Find where the given text appears and provide that cell's center as [X, Y] coordinate. 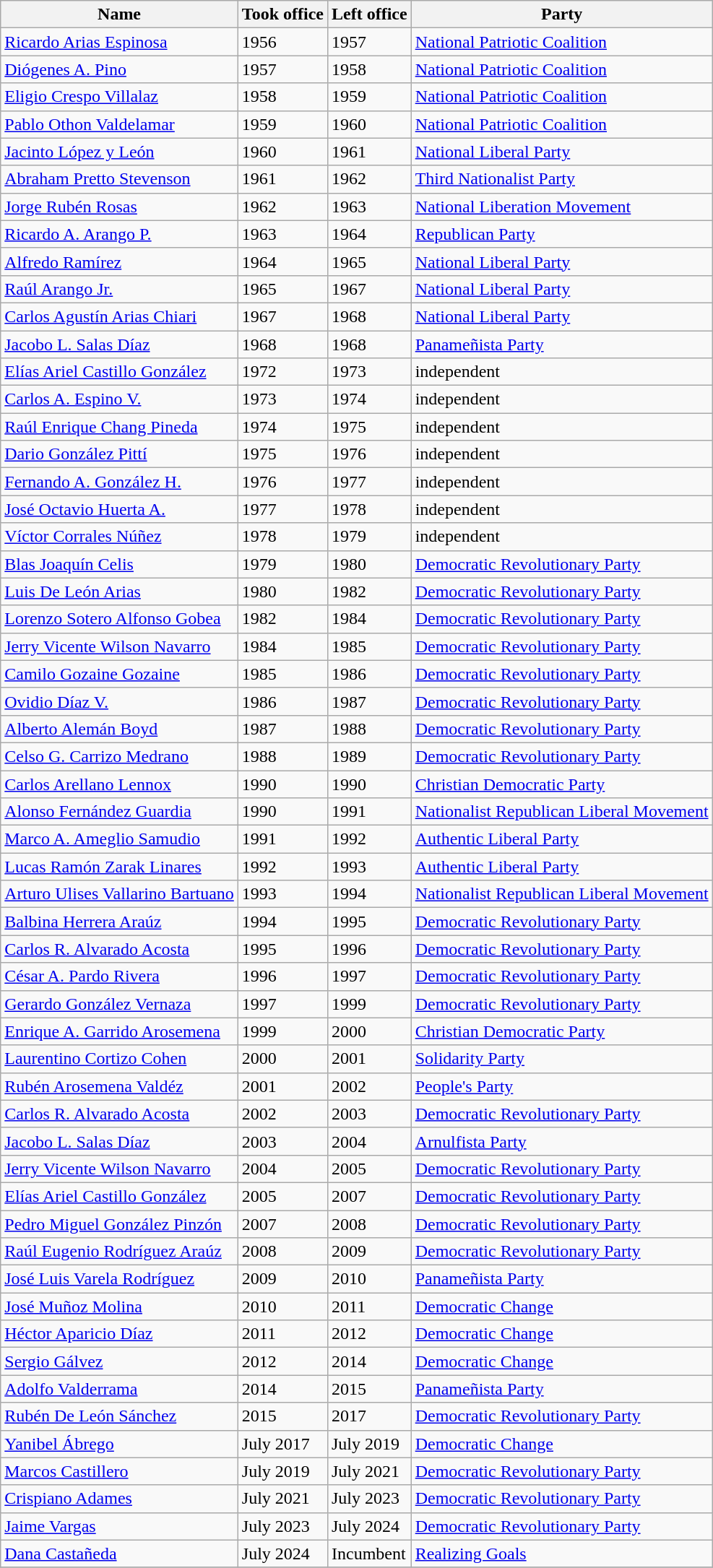
Crispiano Adames [120, 1499]
Abraham Pretto Stevenson [120, 179]
Jorge Rubén Rosas [120, 207]
Fernando A. González H. [120, 482]
Lucas Ramón Zarak Linares [120, 867]
Dana Castañeda [120, 1554]
Camilo Gozaine Gozaine [120, 674]
Luis De León Arias [120, 592]
Raúl Eugenio Rodríguez Araúz [120, 1252]
Enrique A. Garrido Arosemena [120, 1031]
José Muñoz Molina [120, 1307]
Víctor Corrales Núñez [120, 537]
Gerardo González Vernaza [120, 1004]
José Octavio Huerta A. [120, 509]
Solidarity Party [562, 1059]
Raúl Enrique Chang Pineda [120, 427]
Laurentino Cortizo Cohen [120, 1059]
Took office [282, 14]
Ricardo A. Arango P. [120, 234]
Left office [369, 14]
National Liberation Movement [562, 207]
Raúl Arango Jr. [120, 289]
Pablo Othon Valdelamar [120, 124]
César A. Pardo Rivera [120, 976]
Incumbent [369, 1554]
Rubén De León Sánchez [120, 1416]
Marcos Castillero [120, 1471]
Blas Joaquín Celis [120, 564]
Balbina Herrera Araúz [120, 922]
Realizing Goals [562, 1554]
2017 [369, 1416]
Carlos A. Espino V. [120, 399]
Rubén Arosemena Valdéz [120, 1086]
Eligio Crespo Villalaz [120, 97]
Lorenzo Sotero Alfonso Gobea [120, 619]
July 2017 [282, 1444]
Yanibel Ábrego [120, 1444]
Arturo Ulises Vallarino Bartuano [120, 894]
1956 [282, 42]
Alberto Alemán Boyd [120, 729]
Party [562, 14]
Carlos Arellano Lennox [120, 784]
Alfredo Ramírez [120, 261]
Pedro Miguel González Pinzón [120, 1224]
Ricardo Arias Espinosa [120, 42]
Dario González Pittí [120, 454]
Jaime Vargas [120, 1526]
Ovidio Díaz V. [120, 701]
1972 [282, 372]
Marco A. Ameglio Samudio [120, 839]
People's Party [562, 1086]
Celso G. Carrizo Medrano [120, 756]
1989 [369, 756]
Alonso Fernández Guardia [120, 812]
Sergio Gálvez [120, 1361]
Jacinto López y León [120, 152]
Adolfo Valderrama [120, 1389]
Carlos Agustín Arias Chiari [120, 316]
Name [120, 14]
Diógenes A. Pino [120, 69]
José Luis Varela Rodríguez [120, 1279]
Republican Party [562, 234]
Third Nationalist Party [562, 179]
Héctor Aparicio Díaz [120, 1334]
Arnulfista Party [562, 1141]
